Search for the cell housing the specified text and yield its (x, y) center coordinate. 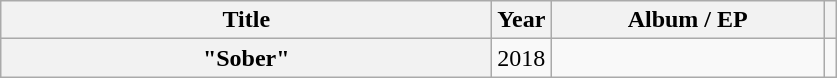
"Sober" (246, 58)
2018 (522, 58)
Album / EP (688, 20)
Year (522, 20)
Title (246, 20)
